Find where the given text appears and provide that cell's center as [x, y] coordinate. 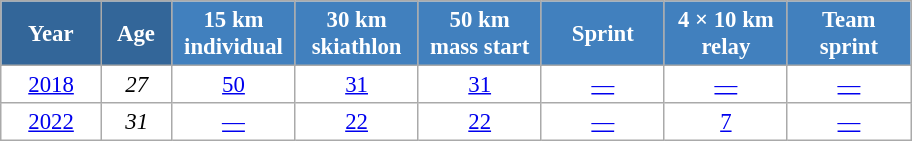
7 [726, 122]
50 [234, 85]
30 km skiathlon [356, 34]
Age [136, 34]
Sprint [602, 34]
Team sprint [848, 34]
Year [52, 34]
2022 [52, 122]
2018 [52, 85]
15 km individual [234, 34]
50 km mass start [480, 34]
27 [136, 85]
4 × 10 km relay [726, 34]
